Determine the (x, y) coordinate at the center of the cell enclosing the given text.  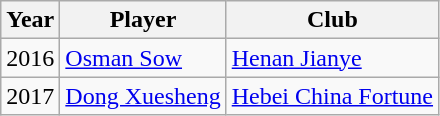
2017 (30, 96)
Dong Xuesheng (143, 96)
Osman Sow (143, 58)
Club (332, 20)
Year (30, 20)
Henan Jianye (332, 58)
2016 (30, 58)
Hebei China Fortune (332, 96)
Player (143, 20)
